Scan for the cell matching the given text and deliver its (X, Y) coordinate at center. 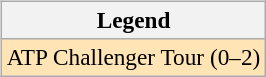
ATP Challenger Tour (0–2) (133, 57)
Legend (133, 20)
